Determine the (X, Y) coordinate at the center of the cell enclosing the given text.  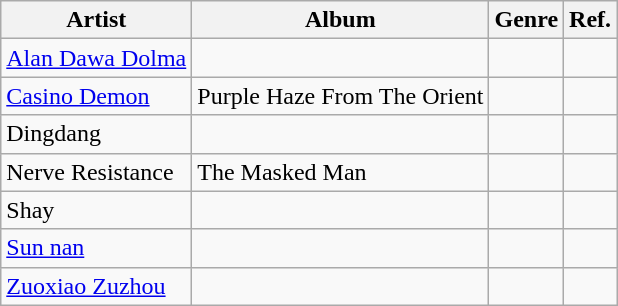
Zuoxiao Zuzhou (96, 286)
Shay (96, 210)
Sun nan (96, 248)
Casino Demon (96, 96)
Purple Haze From The Orient (340, 96)
Album (340, 20)
The Masked Man (340, 172)
Dingdang (96, 134)
Nerve Resistance (96, 172)
Ref. (590, 20)
Genre (526, 20)
Artist (96, 20)
Alan Dawa Dolma (96, 58)
